Scan for the cell matching the given text and deliver its [x, y] coordinate at center. 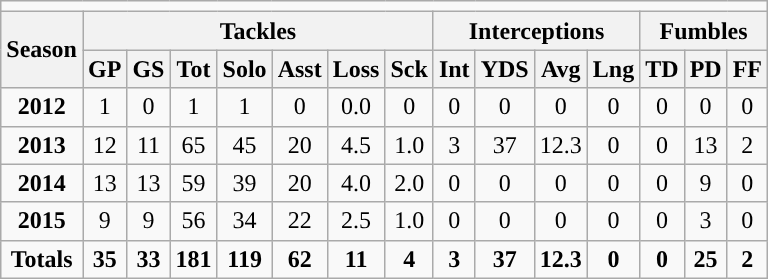
GP [104, 69]
FF [747, 69]
YDS [504, 69]
Int [454, 69]
35 [104, 259]
Interceptions [536, 31]
0.0 [356, 107]
2012 [42, 107]
Asst [300, 69]
Season [42, 50]
56 [194, 221]
45 [244, 145]
65 [194, 145]
PD [706, 69]
2015 [42, 221]
GS [148, 69]
Solo [244, 69]
34 [244, 221]
Tot [194, 69]
4.0 [356, 183]
39 [244, 183]
Fumbles [704, 31]
2013 [42, 145]
59 [194, 183]
2.5 [356, 221]
Lng [613, 69]
Avg [560, 69]
181 [194, 259]
2014 [42, 183]
22 [300, 221]
25 [706, 259]
12 [104, 145]
119 [244, 259]
TD [662, 69]
33 [148, 259]
4.5 [356, 145]
Loss [356, 69]
Tackles [258, 31]
4 [409, 259]
2.0 [409, 183]
62 [300, 259]
Totals [42, 259]
Sck [409, 69]
